Search for the cell housing the specified text and yield its (X, Y) center coordinate. 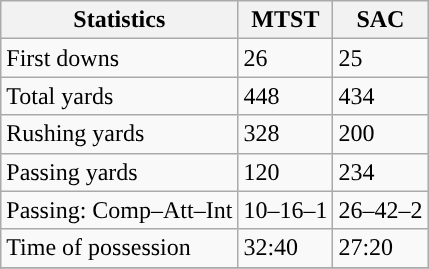
Time of possession (120, 248)
SAC (380, 20)
First downs (120, 58)
Passing: Comp–Att–Int (120, 210)
200 (380, 134)
27:20 (380, 248)
25 (380, 58)
MTST (286, 20)
448 (286, 96)
10–16–1 (286, 210)
Statistics (120, 20)
26–42–2 (380, 210)
234 (380, 172)
120 (286, 172)
26 (286, 58)
434 (380, 96)
328 (286, 134)
Passing yards (120, 172)
32:40 (286, 248)
Rushing yards (120, 134)
Total yards (120, 96)
